Locate the cell with the specified text and output its (X, Y) center coordinate. 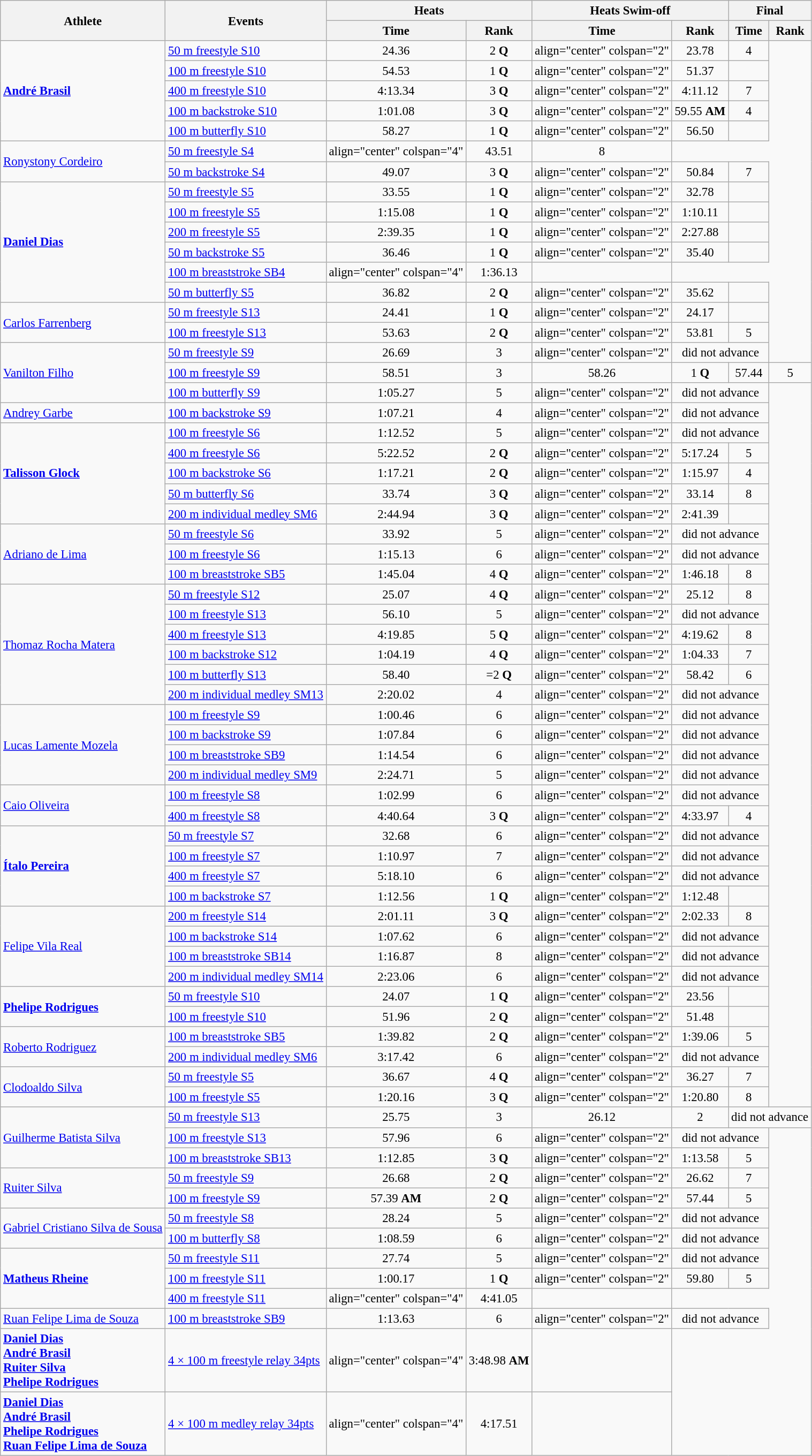
400 m freestyle S10 (246, 91)
100 m butterfly S9 (246, 393)
1:13.63 (396, 1319)
2:44.94 (396, 514)
400 m freestyle S6 (246, 453)
33.14 (700, 494)
Athlete (83, 20)
5:22.52 (396, 453)
3:48.98 AM (499, 1361)
Ítalo Pereira (83, 866)
50 m freestyle S11 (246, 1258)
25.07 (396, 594)
100 m backstroke S6 (246, 474)
33.74 (396, 494)
58.42 (700, 675)
1:04.19 (396, 655)
58.26 (602, 373)
1:07.84 (396, 735)
Ronystony Cordeiro (83, 162)
1:12.56 (396, 896)
Roberto Rodriguez (83, 1047)
400 m freestyle S7 (246, 876)
1:00.17 (396, 1278)
2:41.39 (700, 514)
54.53 (396, 71)
1:15.08 (396, 212)
1:04.33 (700, 655)
100 m freestyle S7 (246, 856)
Daniel DiasAndré BrasilPhelipe RodriguesRuan Felipe Lima de Souza (83, 1424)
5:17.24 (700, 453)
57.96 (396, 1137)
24.17 (700, 313)
4:11.12 (700, 91)
100 m backstroke S12 (246, 655)
1:12.52 (396, 433)
2:01.11 (396, 916)
50 m freestyle S8 (246, 1218)
4 × 100 m medley relay 34pts (246, 1424)
50 m butterfly S6 (246, 494)
50.84 (700, 172)
1:17.21 (396, 474)
25.75 (396, 1118)
1:08.59 (396, 1238)
1:15.97 (700, 474)
53.81 (700, 332)
36.82 (396, 292)
200 m individual medley SM14 (246, 976)
26.69 (396, 353)
200 m individual medley SM9 (246, 776)
4:41.05 (499, 1299)
1:39.06 (700, 1037)
Talisson Glock (83, 473)
1:15.13 (396, 554)
Phelipe Rodrigues (83, 1006)
2:39.35 (396, 232)
André Brasil (83, 91)
Heats Swim-off (631, 11)
Vanilton Filho (83, 373)
2:23.06 (396, 976)
4:13.34 (396, 91)
35.62 (700, 292)
2:24.71 (396, 776)
58.27 (396, 131)
28.24 (396, 1218)
=2 Q (499, 675)
56.10 (396, 615)
400 m freestyle S11 (246, 1299)
56.50 (700, 131)
50 m backstroke S5 (246, 252)
100 m backstroke S7 (246, 896)
1:12.85 (396, 1158)
Adriano de Lima (83, 553)
23.78 (700, 51)
1:07.62 (396, 936)
400 m freestyle S8 (246, 816)
5:18.10 (396, 876)
200 m freestyle S5 (246, 232)
49.07 (396, 172)
Events (246, 20)
Guilherme Batista Silva (83, 1138)
Felipe Vila Real (83, 946)
4:19.85 (396, 634)
Daniel Dias (83, 242)
100 m freestyle S11 (246, 1278)
Lucas Lamente Mozela (83, 745)
59.80 (700, 1278)
50 m backstroke S4 (246, 172)
1:16.87 (396, 957)
1:20.80 (700, 1097)
1:10.97 (396, 856)
2 (700, 1118)
1:01.08 (396, 111)
100 m breaststroke SB4 (246, 272)
1:46.18 (700, 574)
23.56 (700, 997)
400 m freestyle S13 (246, 634)
1:10.11 (700, 212)
1:20.16 (396, 1097)
24.36 (396, 51)
Andrey Garbe (83, 413)
24.41 (396, 313)
25.12 (700, 594)
Gabriel Cristiano Silva de Sousa (83, 1228)
50 m freestyle S6 (246, 534)
35.40 (700, 252)
50 m freestyle S12 (246, 594)
100 m breaststroke SB13 (246, 1158)
200 m individual medley SM13 (246, 695)
58.40 (396, 675)
1:14.54 (396, 755)
Final (770, 11)
4:33.97 (700, 816)
1:02.99 (396, 795)
26.68 (396, 1178)
Caio Oliveira (83, 805)
Ruiter Silva (83, 1187)
51.48 (700, 1017)
2:20.02 (396, 695)
1:12.48 (700, 896)
33.55 (396, 192)
57.39 AM (396, 1198)
100 m breaststroke SB14 (246, 957)
36.27 (700, 1077)
Ruan Felipe Lima de Souza (83, 1319)
51.96 (396, 1017)
Thomaz Rocha Matera (83, 644)
Matheus Rheine (83, 1278)
1:00.46 (396, 715)
1:07.21 (396, 413)
1:05.27 (396, 393)
5 Q (499, 634)
58.51 (396, 373)
36.67 (396, 1077)
51.37 (700, 71)
3:17.42 (396, 1057)
26.62 (700, 1178)
100 m freestyle S8 (246, 795)
1:13.58 (700, 1158)
100 m butterfly S13 (246, 675)
100 m butterfly S10 (246, 131)
Daniel DiasAndré BrasilRuiter SilvaPhelipe Rodrigues (83, 1361)
59.55 AM (700, 111)
26.12 (602, 1118)
50 m butterfly S5 (246, 292)
24.07 (396, 997)
27.74 (396, 1258)
100 m backstroke S14 (246, 936)
100 m butterfly S8 (246, 1238)
32.78 (700, 192)
33.92 (396, 534)
50 m freestyle S7 (246, 836)
43.51 (499, 151)
36.46 (396, 252)
2:27.88 (700, 232)
Carlos Farrenberg (83, 322)
Heats (429, 11)
4:17.51 (499, 1424)
53.63 (396, 332)
1:45.04 (396, 574)
4:40.64 (396, 816)
1:39.82 (396, 1037)
32.68 (396, 836)
2:02.33 (700, 916)
Clodoaldo Silva (83, 1087)
1:36.13 (499, 272)
50 m freestyle S4 (246, 151)
200 m freestyle S14 (246, 916)
100 m backstroke S10 (246, 111)
4:19.62 (700, 634)
4 × 100 m freestyle relay 34pts (246, 1361)
